Return [X, Y] of the center of cell containing provided text 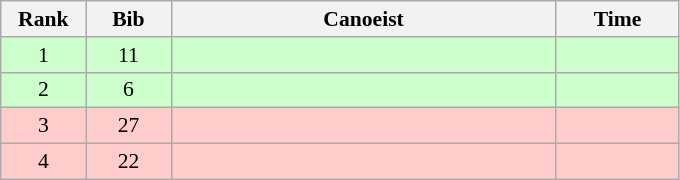
Canoeist [364, 19]
4 [44, 162]
2 [44, 90]
Time [618, 19]
Bib [128, 19]
Rank [44, 19]
27 [128, 126]
1 [44, 55]
11 [128, 55]
22 [128, 162]
6 [128, 90]
3 [44, 126]
